Return (X, Y) of the center of cell containing provided text 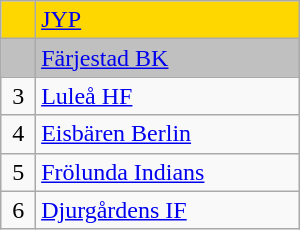
3 (18, 96)
Eisbären Berlin (168, 134)
Luleå HF (168, 96)
Färjestad BK (168, 58)
Frölunda Indians (168, 172)
Djurgårdens IF (168, 210)
6 (18, 210)
5 (18, 172)
JYP (168, 20)
4 (18, 134)
